Capture the cell that displays the provided text and extract its (x, y) central coordinate. 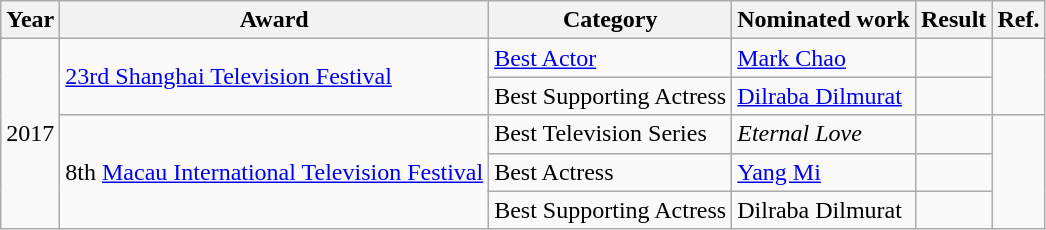
Result (953, 20)
23rd Shanghai Television Festival (274, 77)
Year (30, 20)
8th Macau International Television Festival (274, 172)
Category (610, 20)
Nominated work (824, 20)
2017 (30, 134)
Ref. (1018, 20)
Best Television Series (610, 134)
Yang Mi (824, 172)
Eternal Love (824, 134)
Award (274, 20)
Best Actor (610, 58)
Mark Chao (824, 58)
Best Actress (610, 172)
